Return [x, y] of the center of cell containing provided text 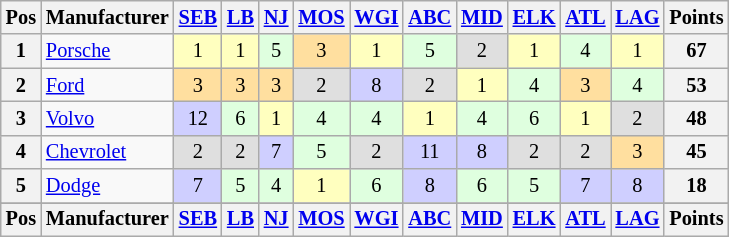
Ford [108, 85]
11 [430, 152]
45 [696, 152]
12 [198, 118]
Porsche [108, 51]
Volvo [108, 118]
18 [696, 186]
Dodge [108, 186]
48 [696, 118]
Chevrolet [108, 152]
53 [696, 85]
67 [696, 51]
